Search for the cell housing the specified text and yield its (x, y) center coordinate. 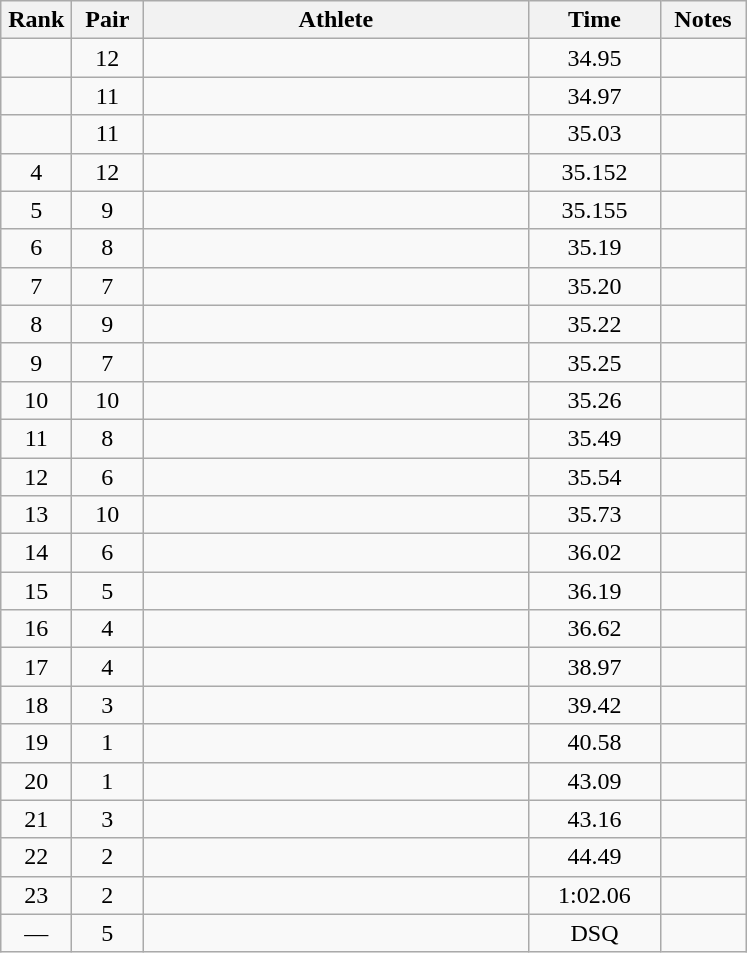
34.95 (594, 58)
35.73 (594, 515)
23 (36, 895)
— (36, 933)
43.09 (594, 781)
Pair (108, 20)
35.03 (594, 134)
40.58 (594, 743)
17 (36, 667)
DSQ (594, 933)
13 (36, 515)
19 (36, 743)
35.155 (594, 210)
18 (36, 705)
20 (36, 781)
43.16 (594, 819)
36.02 (594, 553)
35.25 (594, 362)
44.49 (594, 857)
Notes (703, 20)
35.26 (594, 400)
36.62 (594, 629)
35.54 (594, 477)
39.42 (594, 705)
Athlete (336, 20)
35.20 (594, 286)
21 (36, 819)
22 (36, 857)
Rank (36, 20)
38.97 (594, 667)
1:02.06 (594, 895)
35.19 (594, 248)
35.49 (594, 438)
14 (36, 553)
35.22 (594, 324)
36.19 (594, 591)
16 (36, 629)
15 (36, 591)
35.152 (594, 172)
Time (594, 20)
34.97 (594, 96)
